Locate the cell with the specified text and output its (x, y) center coordinate. 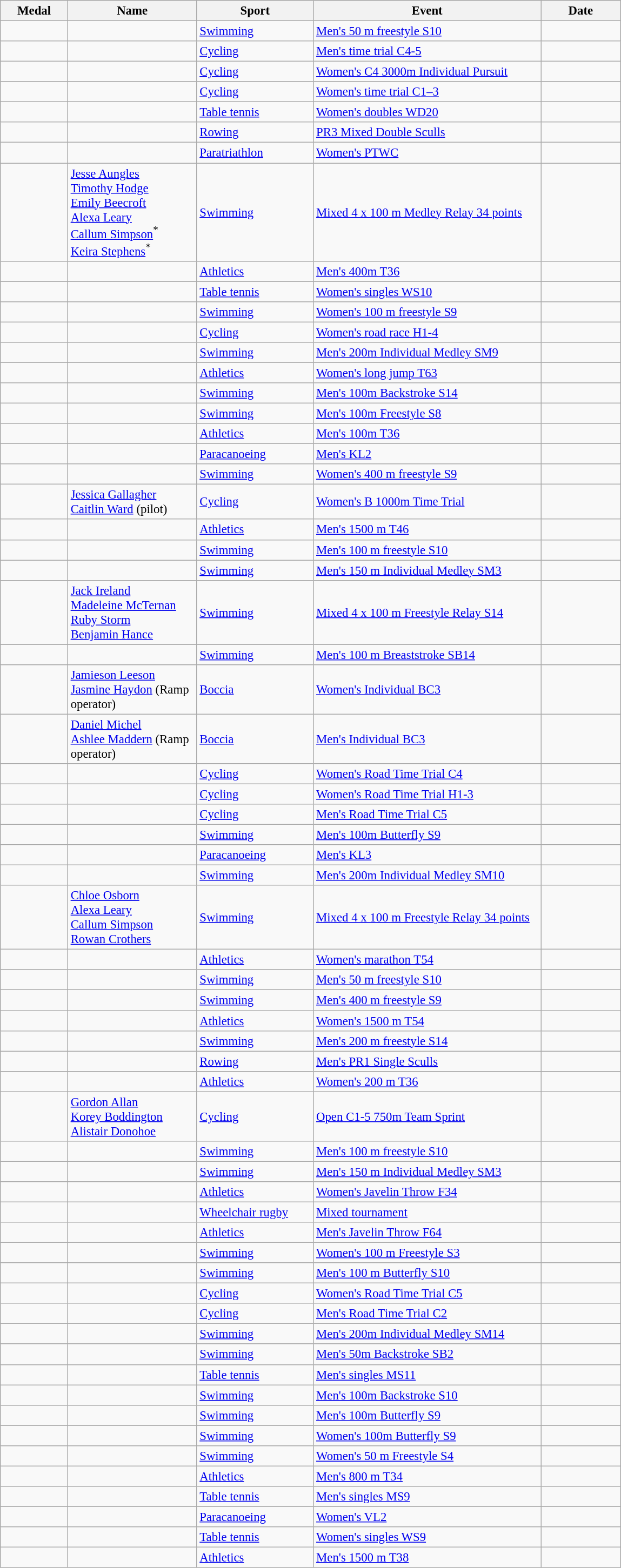
Women's road race H1-4 (427, 332)
Women's singles WS10 (427, 292)
Event (427, 11)
Women's Road Time Trial C4 (427, 774)
Men's 400 m freestyle S9 (427, 1000)
Men's 1500 m T38 (427, 1558)
Men's KL3 (427, 855)
Women's PTWC (427, 153)
Men's 200 m freestyle S14 (427, 1041)
Men's 50m Backstroke SB2 (427, 1355)
Women's long jump T63 (427, 373)
Men's time trial C4-5 (427, 51)
Men's 200m Individual Medley SM14 (427, 1334)
Women's time trial C1–3 (427, 92)
Women's 1500 m T54 (427, 1021)
Men's Road Time Trial C2 (427, 1314)
Open C1-5 750m Team Sprint (427, 1116)
Mixed 4 x 100 m Freestyle Relay S14 (427, 613)
Men's KL2 (427, 454)
Jamieson Leeson Jasmine Haydon (Ramp operator) (132, 690)
Men's 800 m T34 (427, 1476)
Name (132, 11)
Women's 100m Butterfly S9 (427, 1436)
Women's 100 m freestyle S9 (427, 312)
Men's singles MS11 (427, 1375)
Men's 100m Backstroke S10 (427, 1395)
Mixed tournament (427, 1212)
Women's doubles WD20 (427, 112)
Women's marathon T54 (427, 960)
Men's 200m Individual Medley SM10 (427, 876)
Women's 400 m freestyle S9 (427, 474)
Men's 100 m Breaststroke SB14 (427, 655)
Women's VL2 (427, 1517)
Date (580, 11)
Gordon Allan Korey Boddington Alistair Donohoe (132, 1116)
Men's 200m Individual Medley SM9 (427, 353)
Women's 200 m T36 (427, 1081)
Men's PR1 Single Sculls (427, 1061)
Women's singles WS9 (427, 1537)
Daniel Michel Ashlee Maddern (Ramp operator) (132, 739)
Jessica Gallagher Caitlin Ward (pilot) (132, 502)
Men's 400m T36 (427, 271)
Mixed 4 x 100 m Freestyle Relay 34 points (427, 917)
Women's 100 m Freestyle S3 (427, 1253)
Women's C4 3000m Individual Pursuit (427, 72)
Paratriathlon (255, 153)
Chloe Osborn Alexa Leary Callum Simpson Rowan Crothers (132, 917)
Men's Road Time Trial C5 (427, 815)
Women's Road Time Trial H1-3 (427, 794)
Women's Javelin Throw F34 (427, 1192)
Women's Road Time Trial C5 (427, 1294)
Men's 100 m Butterfly S10 (427, 1273)
PR3 Mixed Double Sculls (427, 132)
Men's 100m Backstroke S14 (427, 393)
Wheelchair rugby (255, 1212)
Men's Individual BC3 (427, 739)
Women's B 1000m Time Trial (427, 502)
Men's 1500 m T46 (427, 530)
Jack Ireland Madeleine McTernan Ruby Storm Benjamin Hance (132, 613)
Sport (255, 11)
Men's 100m T36 (427, 434)
Women's 50 m Freestyle S4 (427, 1456)
Women's Individual BC3 (427, 690)
Men's Javelin Throw F64 (427, 1233)
Mixed 4 x 100 m Medley Relay 34 points (427, 212)
Jesse Aungles Timothy Hodge Emily Beecroft Alexa Leary Callum Simpson* Keira Stephens* (132, 212)
Men's 100m Freestyle S8 (427, 414)
Men's singles MS9 (427, 1497)
Medal (35, 11)
